Locate the cell with the specified text and output its [X, Y] center coordinate. 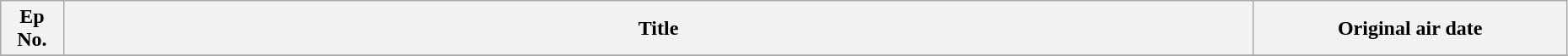
Title [658, 29]
Original air date [1410, 29]
Ep No. [32, 29]
